Find where the given text appears and provide that cell's center as [x, y] coordinate. 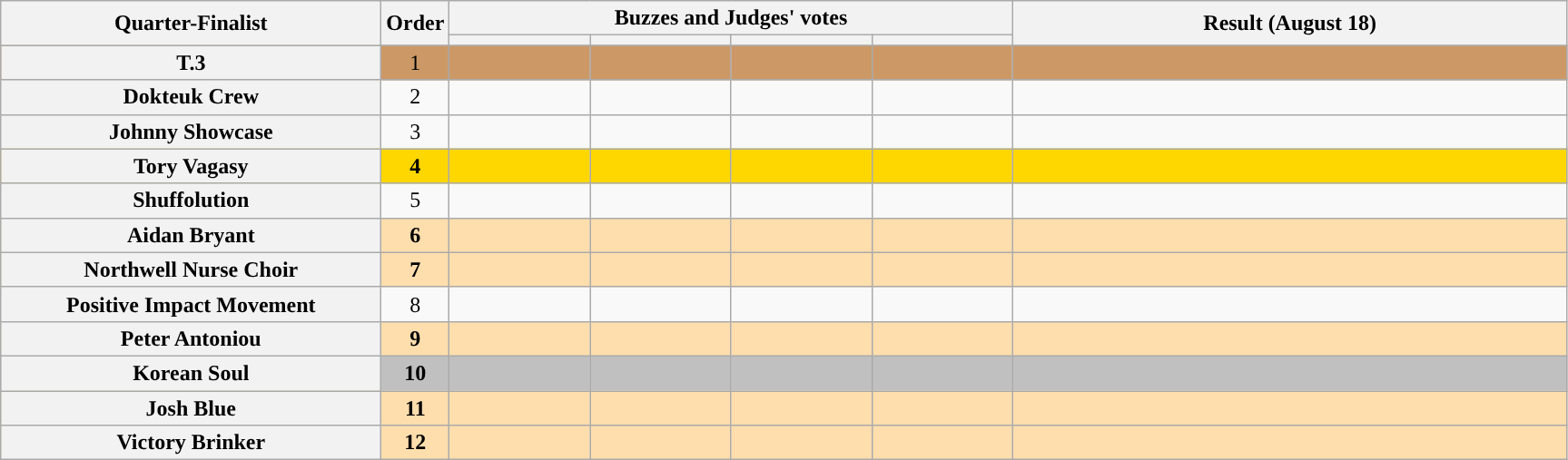
1 [416, 63]
Quarter-Finalist [191, 24]
Result (August 18) [1289, 24]
Shuffolution [191, 201]
6 [416, 235]
Peter Antoniou [191, 338]
Dokteuk Crew [191, 97]
Korean Soul [191, 373]
9 [416, 338]
Buzzes and Judges' votes [731, 18]
2 [416, 97]
T.3 [191, 63]
3 [416, 132]
Aidan Bryant [191, 235]
Tory Vagasy [191, 166]
Northwell Nurse Choir [191, 269]
Order [416, 24]
Victory Brinker [191, 443]
4 [416, 166]
Josh Blue [191, 407]
10 [416, 373]
12 [416, 443]
8 [416, 304]
5 [416, 201]
7 [416, 269]
Johnny Showcase [191, 132]
11 [416, 407]
Positive Impact Movement [191, 304]
